Output the [x, y] coordinate of the center of the cell containing the given text.  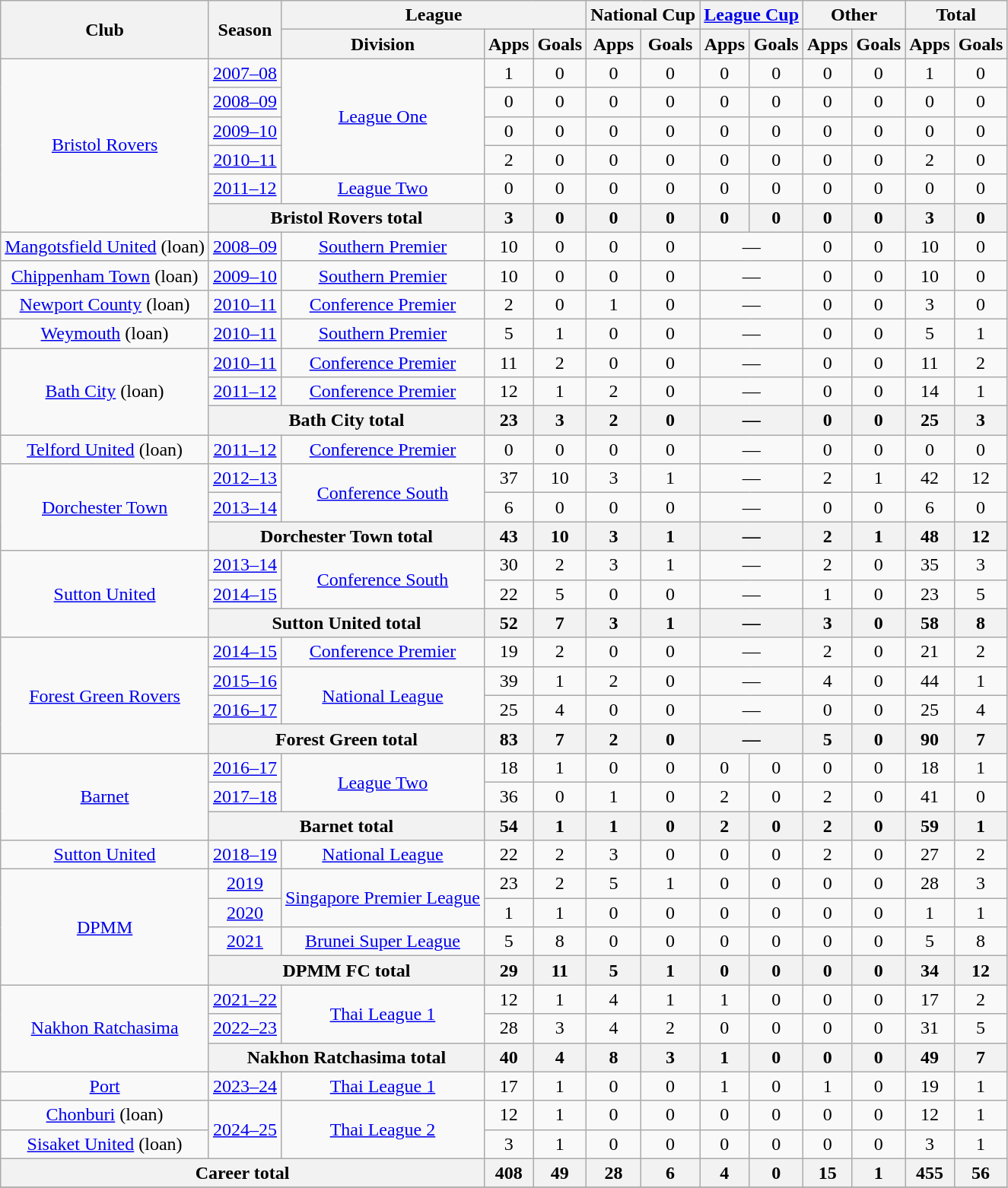
41 [930, 796]
Barnet [105, 796]
Dorchester Town total [346, 536]
2021 [245, 942]
21 [930, 652]
52 [508, 623]
58 [930, 623]
44 [930, 681]
90 [930, 739]
League One [382, 116]
Sisaket United (loan) [105, 1144]
League [434, 15]
56 [981, 1173]
Newport County (loan) [105, 304]
Nakhon Ratchasima [105, 1028]
42 [930, 478]
2012–13 [245, 478]
2024–25 [245, 1129]
Brunei Super League [382, 942]
2020 [245, 913]
League Cup [752, 15]
40 [508, 1057]
43 [508, 536]
27 [930, 855]
36 [508, 796]
83 [508, 739]
Dorchester Town [105, 507]
Total [956, 15]
Other [854, 15]
Bristol Rovers [105, 145]
2007–08 [245, 73]
Bristol Rovers total [346, 218]
2015–16 [245, 681]
National Cup [644, 15]
Bath City total [346, 421]
Bath City (loan) [105, 392]
Forest Green total [346, 739]
Chippenham Town (loan) [105, 275]
408 [508, 1173]
Thai League 2 [382, 1129]
Forest Green Rovers [105, 695]
DPMM FC total [346, 970]
Division [382, 44]
Singapore Premier League [382, 898]
29 [508, 970]
Sutton United total [346, 623]
Season [245, 30]
Weymouth (loan) [105, 333]
39 [508, 681]
Chonburi (loan) [105, 1115]
34 [930, 970]
15 [828, 1173]
2018–19 [245, 855]
2022–23 [245, 1028]
30 [508, 565]
14 [930, 392]
Nakhon Ratchasima total [346, 1057]
Barnet total [346, 825]
2023–24 [245, 1086]
DPMM [105, 927]
2021–22 [245, 999]
455 [930, 1173]
Club [105, 30]
31 [930, 1028]
Port [105, 1086]
Telford United (loan) [105, 449]
35 [930, 565]
48 [930, 536]
37 [508, 478]
54 [508, 825]
Mangotsfield United (loan) [105, 246]
Career total [243, 1173]
59 [930, 825]
2017–18 [245, 796]
2019 [245, 884]
